Identify which cell holds the provided text, then report its (X, Y) central coordinate. 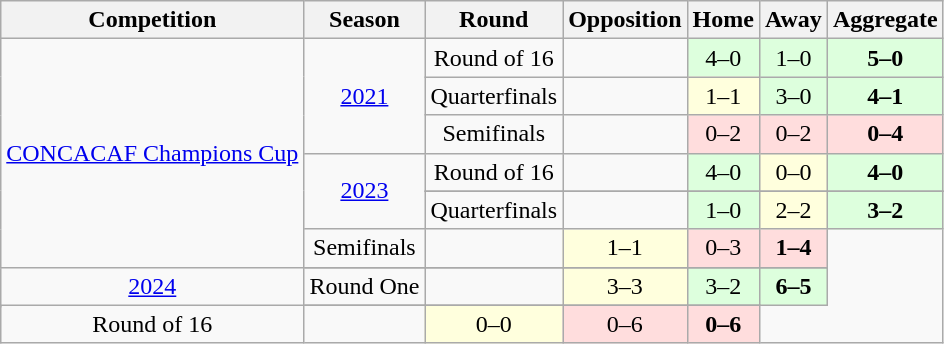
4–1 (885, 96)
2021 (364, 96)
Round One (364, 286)
Round (494, 20)
Aggregate (885, 20)
3–0 (793, 96)
2–2 (793, 210)
Competition (152, 20)
2024 (152, 286)
2023 (364, 191)
3–3 (625, 286)
CONCACAF Champions Cup (152, 153)
Away (793, 20)
Home (723, 20)
6–5 (793, 286)
Season (364, 20)
0–4 (885, 134)
0–3 (723, 248)
5–0 (885, 58)
1–4 (793, 248)
Opposition (625, 20)
